Provide the [x, y] coordinate of the cell's center where the given text is located.  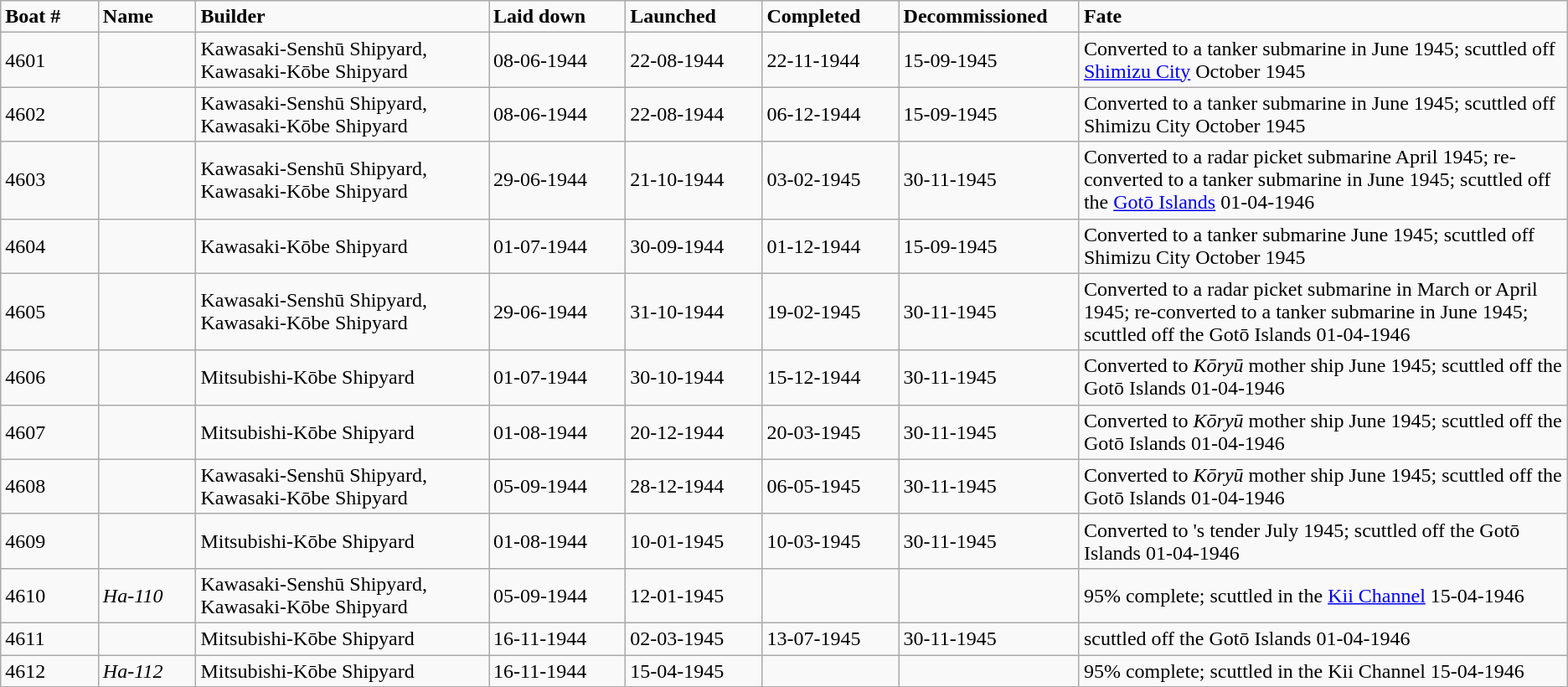
4602 [50, 114]
31-10-1944 [694, 312]
Converted to a tanker submarine June 1945; scuttled off Shimizu City October 1945 [1323, 246]
10-01-1945 [694, 541]
4612 [50, 671]
4604 [50, 246]
03-02-1945 [831, 180]
06-12-1944 [831, 114]
4606 [50, 377]
4609 [50, 541]
19-02-1945 [831, 312]
4601 [50, 60]
4610 [50, 595]
02-03-1945 [694, 638]
4611 [50, 638]
21-10-1944 [694, 180]
20-03-1945 [831, 432]
Ha-110 [147, 595]
15-04-1945 [694, 671]
15-12-1944 [831, 377]
Laid down [558, 17]
Launched [694, 17]
Boat # [50, 17]
4607 [50, 432]
20-12-1944 [694, 432]
Converted to a radar picket submarine April 1945; re-converted to a tanker submarine in June 1945; scuttled off the Gotō Islands 01-04-1946 [1323, 180]
06-05-1945 [831, 486]
Name [147, 17]
12-01-1945 [694, 595]
28-12-1944 [694, 486]
01-12-1944 [831, 246]
4608 [50, 486]
22-11-1944 [831, 60]
13-07-1945 [831, 638]
Fate [1323, 17]
Converted to 's tender July 1945; scuttled off the Gotō Islands 01-04-1946 [1323, 541]
Decommissioned [988, 17]
10-03-1945 [831, 541]
scuttled off the Gotō Islands 01-04-1946 [1323, 638]
Ha-112 [147, 671]
Kawasaki-Kōbe Shipyard [343, 246]
Completed [831, 17]
4605 [50, 312]
30-10-1944 [694, 377]
30-09-1944 [694, 246]
Builder [343, 17]
4603 [50, 180]
